Search for the cell housing the specified text and yield its [X, Y] center coordinate. 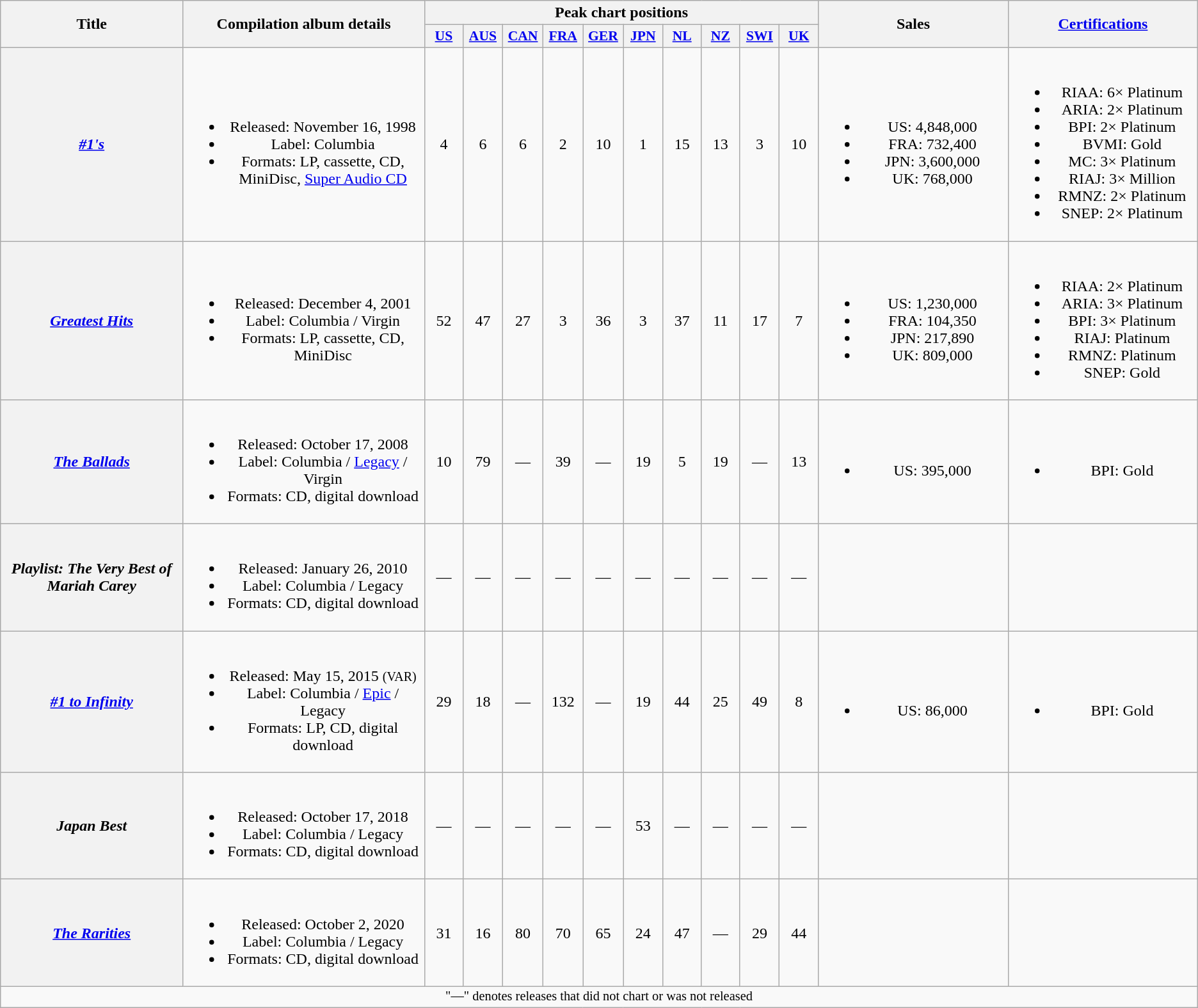
JPN [643, 36]
FRA [563, 36]
16 [483, 933]
8 [799, 701]
Playlist: The Very Best of Mariah Carey [92, 577]
Released: January 26, 2010Label: Columbia / LegacyFormats: CD, digital download [304, 577]
UK [799, 36]
25 [721, 701]
Compilation album details [304, 24]
Peak chart positions [622, 13]
Released: November 16, 1998Label: ColumbiaFormats: LP, cassette, CD, MiniDisc, Super Audio CD [304, 144]
US: 86,000 [913, 701]
37 [682, 320]
36 [603, 320]
27 [523, 320]
15 [682, 144]
US [444, 36]
65 [603, 933]
US: 4,848,000FRA: 732,400JPN: 3,600,000UK: 768,000 [913, 144]
7 [799, 320]
1 [643, 144]
Certifications [1103, 24]
2 [563, 144]
79 [483, 462]
17 [760, 320]
Title [92, 24]
31 [444, 933]
US: 395,000 [913, 462]
Released: October 17, 2018Label: Columbia / LegacyFormats: CD, digital download [304, 826]
18 [483, 701]
NZ [721, 36]
53 [643, 826]
Japan Best [92, 826]
11 [721, 320]
Released: December 4, 2001Label: Columbia / VirginFormats: LP, cassette, CD, MiniDisc [304, 320]
80 [523, 933]
AUS [483, 36]
NL [682, 36]
5 [682, 462]
#1's [92, 144]
CAN [523, 36]
49 [760, 701]
US: 1,230,000FRA: 104,350JPN: 217,890UK: 809,000 [913, 320]
Released: October 17, 2008Label: Columbia / Legacy / VirginFormats: CD, digital download [304, 462]
4 [444, 144]
39 [563, 462]
52 [444, 320]
Released: May 15, 2015 (VAR)Label: Columbia / Epic / LegacyFormats: LP, CD, digital download [304, 701]
RIAA: 6× PlatinumARIA: 2× PlatinumBPI: 2× PlatinumBVMI: GoldMC: 3× PlatinumRIAJ: 3× MillionRMNZ: 2× PlatinumSNEP: 2× Platinum [1103, 144]
GER [603, 36]
Released: October 2, 2020Label: Columbia / LegacyFormats: CD, digital download [304, 933]
"—" denotes releases that did not chart or was not released [599, 997]
24 [643, 933]
70 [563, 933]
RIAA: 2× PlatinumARIA: 3× PlatinumBPI: 3× PlatinumRIAJ: PlatinumRMNZ: PlatinumSNEP: Gold [1103, 320]
132 [563, 701]
The Ballads [92, 462]
Sales [913, 24]
SWI [760, 36]
Greatest Hits [92, 320]
The Rarities [92, 933]
#1 to Infinity [92, 701]
